Determine the (X, Y) coordinate at the center of the cell enclosing the given text.  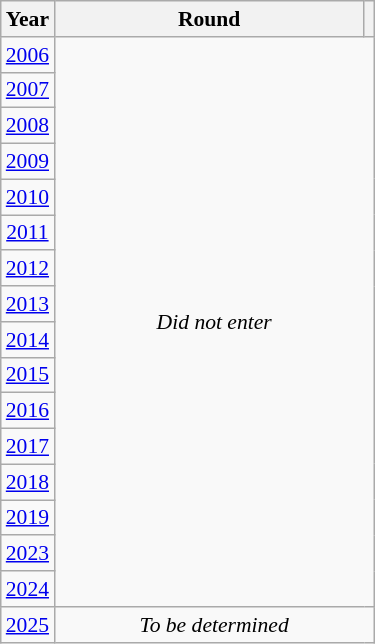
2024 (28, 589)
2006 (28, 55)
2007 (28, 90)
2012 (28, 269)
Round (209, 19)
2011 (28, 233)
2018 (28, 482)
2014 (28, 340)
Did not enter (214, 322)
Year (28, 19)
2013 (28, 304)
2009 (28, 162)
2023 (28, 554)
2025 (28, 625)
2019 (28, 518)
2016 (28, 411)
2017 (28, 447)
2008 (28, 126)
2010 (28, 197)
To be determined (214, 625)
2015 (28, 375)
